Identify which cell holds the provided text, then report its [X, Y] central coordinate. 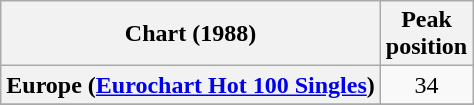
34 [426, 85]
Europe (Eurochart Hot 100 Singles) [191, 85]
Chart (1988) [191, 34]
Peakposition [426, 34]
